Locate the cell with the specified text and output its (x, y) center coordinate. 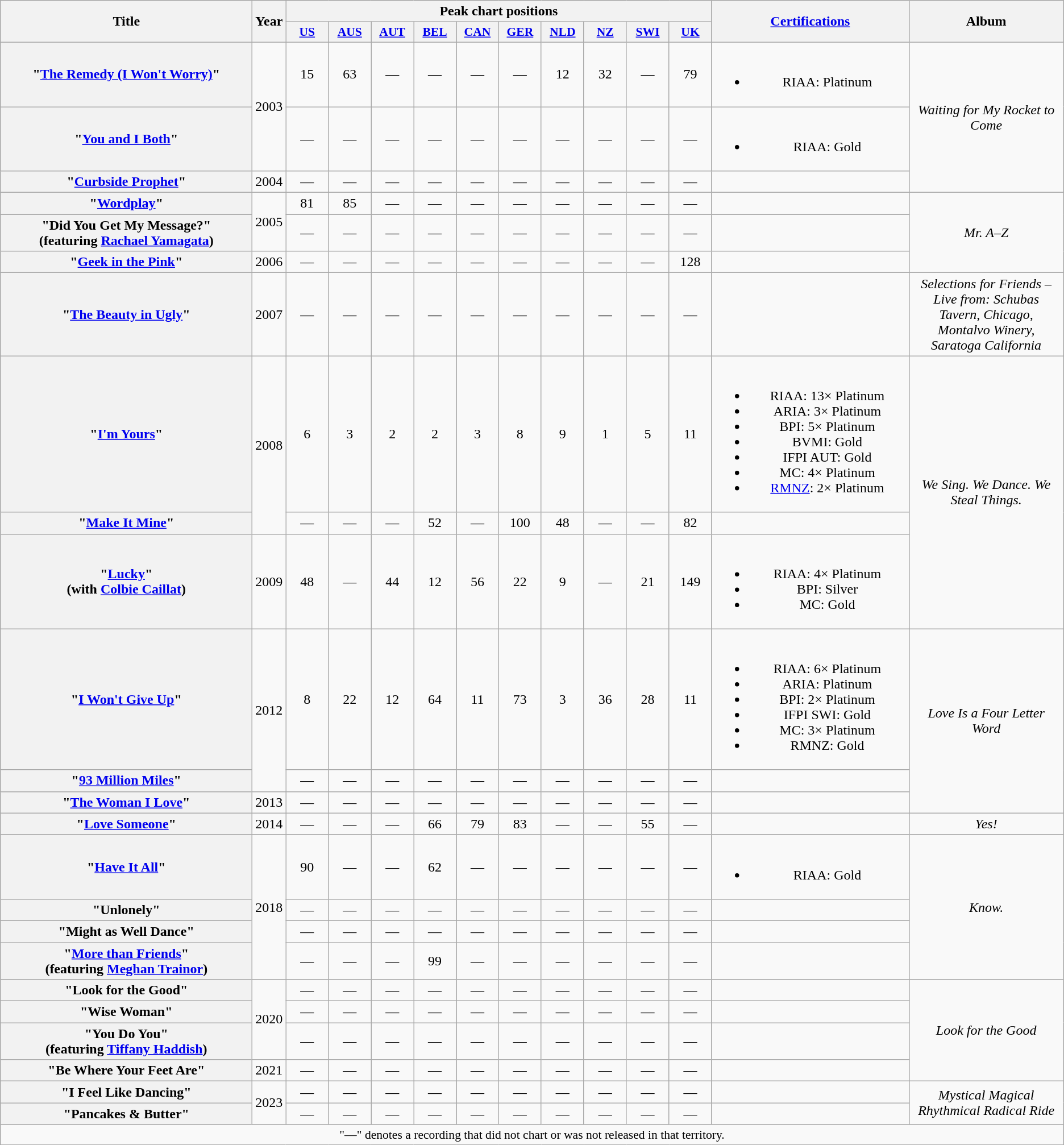
"You and I Both" (126, 139)
15 (307, 74)
62 (435, 866)
CAN (477, 32)
"—" denotes a recording that did not chart or was not released in that territory. (532, 1135)
Look for the Good (986, 1030)
"Wordplay" (126, 204)
"The Remedy (I Won't Worry)" (126, 74)
"93 Million Miles" (126, 781)
"Lucky"(with Colbie Caillat) (126, 581)
"Curbside Prophet" (126, 182)
"Might as Well Dance" (126, 931)
Year (269, 22)
2013 (269, 802)
"Be Where Your Feet Are" (126, 1071)
"The Beauty in Ugly" (126, 314)
100 (519, 523)
"Did You Get My Message?"(featuring Rachael Yamagata) (126, 233)
5 (648, 434)
"Look for the Good" (126, 990)
55 (648, 824)
NLD (563, 32)
Know. (986, 907)
2006 (269, 262)
2004 (269, 182)
Waiting for My Rocket to Come (986, 117)
Album (986, 22)
2023 (269, 1103)
2012 (269, 710)
21 (648, 581)
Certifications (811, 22)
66 (435, 824)
83 (519, 824)
"Make It Mine" (126, 523)
2009 (269, 581)
We Sing. We Dance. We Steal Things. (986, 492)
AUT (392, 32)
Selections for Friends – Live from: Schubas Tavern, Chicago, Montalvo Winery, Saratoga California (986, 314)
US (307, 32)
2014 (269, 824)
85 (350, 204)
52 (435, 523)
2005 (269, 222)
82 (690, 523)
"You Do You"(featuring Tiffany Haddish) (126, 1042)
2007 (269, 314)
28 (648, 699)
"Geek in the Pink" (126, 262)
"Wise Woman" (126, 1012)
149 (690, 581)
RIAA: 4× PlatinumBPI: SilverMC: Gold (811, 581)
73 (519, 699)
"I Feel Like Dancing" (126, 1092)
"I'm Yours" (126, 434)
2003 (269, 106)
44 (392, 581)
NZ (605, 32)
SWI (648, 32)
RIAA: 13× PlatinumARIA: 3× PlatinumBPI: 5× PlatinumBVMI: GoldIFPI AUT: GoldMC: 4× PlatinumRMNZ: 2× Platinum (811, 434)
81 (307, 204)
2018 (269, 907)
"Pancakes & Butter" (126, 1114)
Love Is a Four Letter Word (986, 721)
1 (605, 434)
AUS (350, 32)
BEL (435, 32)
"Love Someone" (126, 824)
RIAA: 6× PlatinumARIA: PlatinumBPI: 2× PlatinumIFPI SWI: GoldMC: 3× PlatinumRMNZ: Gold (811, 699)
64 (435, 699)
63 (350, 74)
2020 (269, 1020)
Yes! (986, 824)
Peak chart positions (499, 11)
99 (435, 961)
Mystical Magical Rhythmical Radical Ride (986, 1103)
Title (126, 22)
36 (605, 699)
32 (605, 74)
"Unlonely" (126, 910)
RIAA: Platinum (811, 74)
2008 (269, 445)
"More than Friends"(featuring Meghan Trainor) (126, 961)
56 (477, 581)
2021 (269, 1071)
"The Woman I Love" (126, 802)
128 (690, 262)
UK (690, 32)
GER (519, 32)
"Have It All" (126, 866)
"I Won't Give Up" (126, 699)
90 (307, 866)
6 (307, 434)
Mr. A–Z (986, 233)
